Search for the cell housing the specified text and yield its [X, Y] center coordinate. 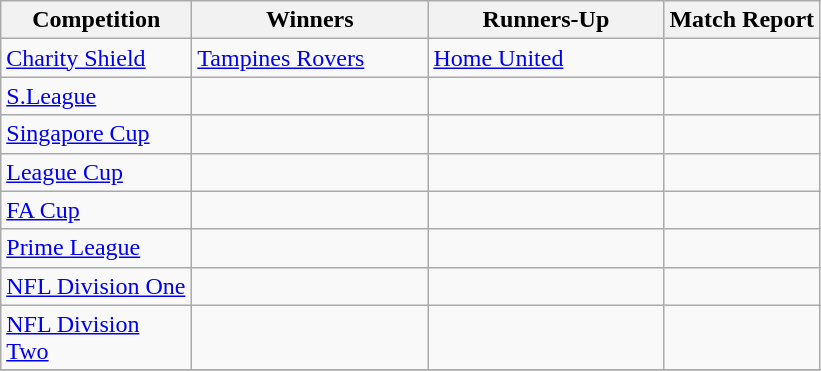
Home United [546, 58]
Match Report [742, 20]
FA Cup [96, 210]
S.League [96, 96]
Tampines Rovers [310, 58]
Winners [310, 20]
Singapore Cup [96, 134]
NFL Division Two [96, 338]
NFL Division One [96, 286]
League Cup [96, 172]
Charity Shield [96, 58]
Competition [96, 20]
Prime League [96, 248]
Runners-Up [546, 20]
